Return [x, y] of the center of cell containing provided text 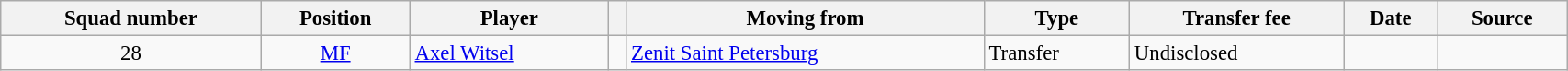
Type [1056, 18]
Source [1503, 18]
Date [1391, 18]
Squad number [130, 18]
Transfer fee [1236, 18]
Moving from [806, 18]
Position [335, 18]
Player [509, 18]
MF [335, 53]
Undisclosed [1236, 53]
Axel Witsel [509, 53]
28 [130, 53]
Transfer [1056, 53]
Zenit Saint Petersburg [806, 53]
